Capture the cell that displays the provided text and extract its [x, y] central coordinate. 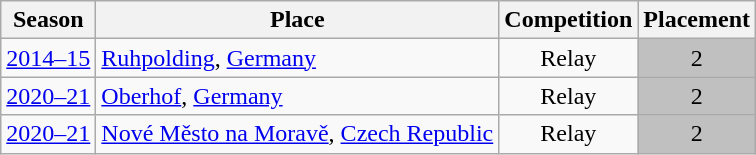
Season [48, 20]
Ruhpolding, Germany [298, 58]
Oberhof, Germany [298, 96]
Nové Město na Moravě, Czech Republic [298, 134]
Placement [697, 20]
Competition [568, 20]
Place [298, 20]
2014–15 [48, 58]
